Capture the cell that displays the provided text and extract its (X, Y) central coordinate. 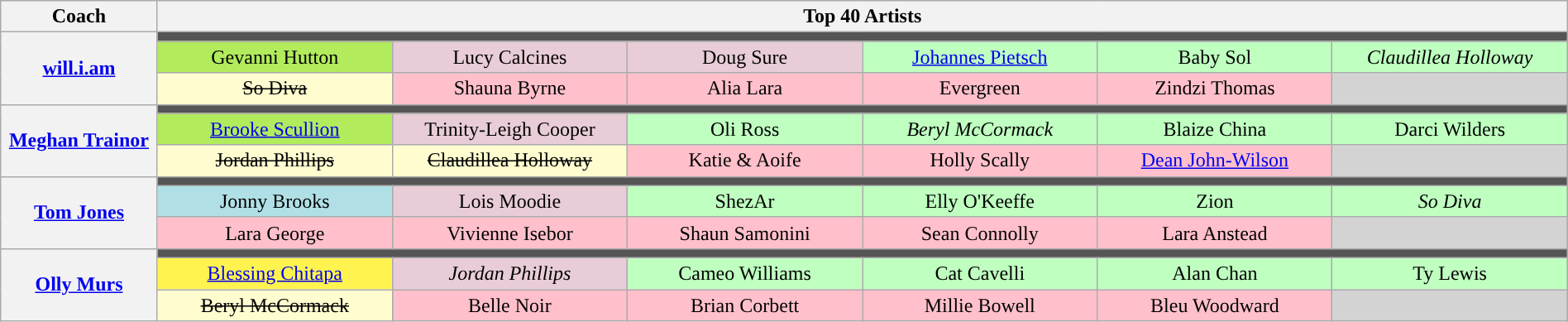
Sean Connolly (980, 233)
Vivienne Isebor (509, 233)
Holly Scally (980, 161)
Millie Bowell (980, 305)
Jonny Brooks (275, 201)
Lara George (275, 233)
Zindzi Thomas (1215, 89)
Olly Murs (79, 285)
Bleu Woodward (1215, 305)
will.i.am (79, 68)
Alia Lara (745, 89)
Belle Noir (509, 305)
Oli Ross (745, 129)
Alan Chan (1215, 273)
Baby Sol (1215, 57)
Tom Jones (79, 212)
Lucy Calcines (509, 57)
Dean John-Wilson (1215, 161)
Elly O'Keeffe (980, 201)
Top 40 Artists (862, 17)
Cameo Williams (745, 273)
Blaize China (1215, 129)
ShezAr (745, 201)
Johannes Pietsch (980, 57)
Shaun Samonini (745, 233)
Doug Sure (745, 57)
Lara Anstead (1215, 233)
Gevanni Hutton (275, 57)
Brooke Scullion (275, 129)
Ty Lewis (1450, 273)
Cat Cavelli (980, 273)
Katie & Aoife (745, 161)
Brian Corbett (745, 305)
Trinity-Leigh Cooper (509, 129)
Evergreen (980, 89)
Meghan Trainor (79, 141)
Shauna Byrne (509, 89)
Coach (79, 17)
Zion (1215, 201)
Darci Wilders (1450, 129)
Blessing Chitapa (275, 273)
Lois Moodie (509, 201)
